Provide the [x, y] coordinate of the cell's center where the given text is located.  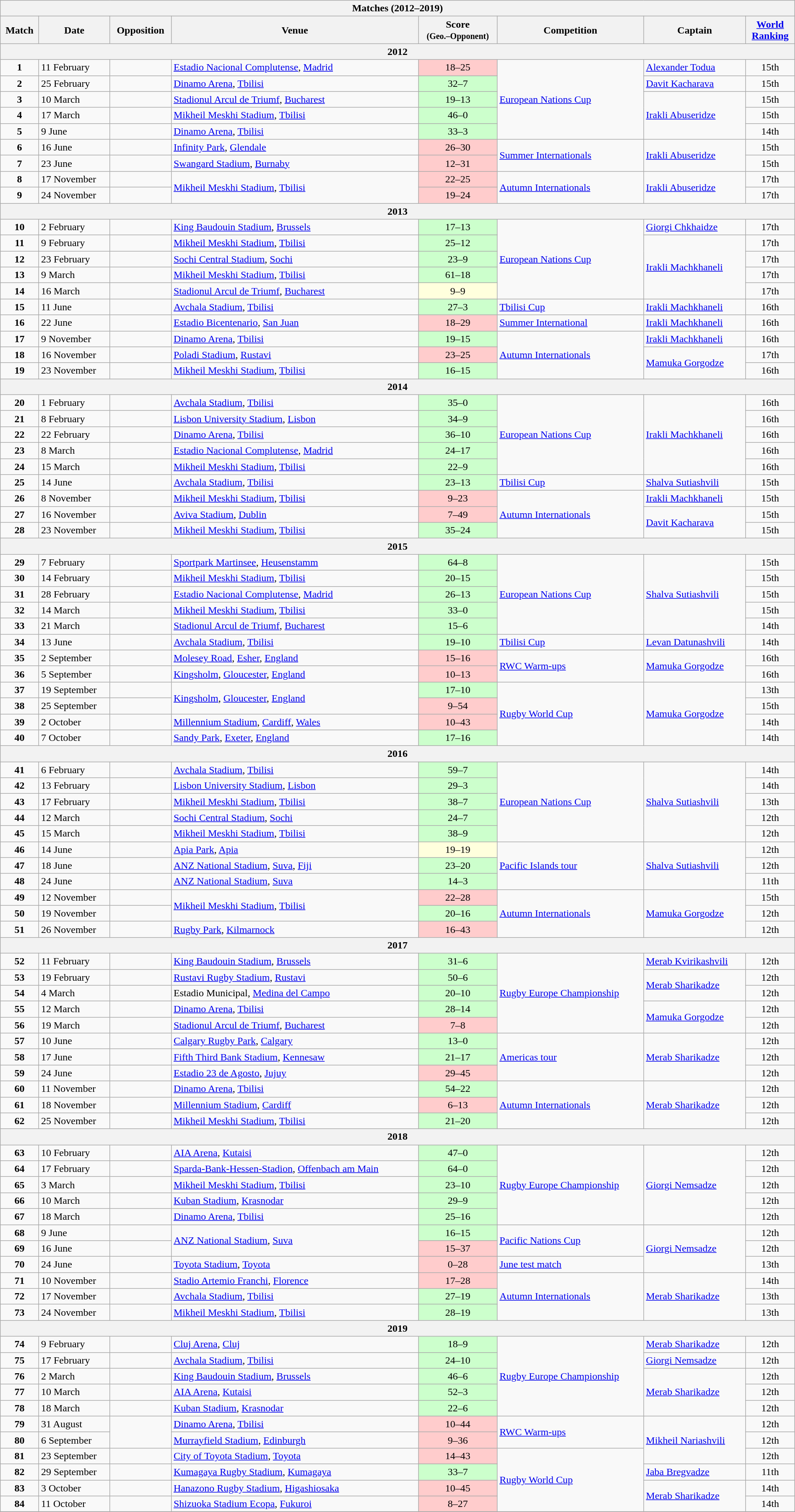
64–0 [458, 1169]
51 [20, 929]
7–49 [458, 514]
25 November [74, 1121]
Pacific Nations Cup [570, 1240]
7 October [74, 738]
Fifth Third Bank Stadium, Kennesaw [294, 1057]
16–43 [458, 929]
4 [20, 115]
83 [20, 1488]
18–29 [458, 323]
46 [20, 850]
14 March [74, 610]
Matches (2012–2019) [397, 8]
82 [20, 1472]
80 [20, 1440]
69 [20, 1249]
45 [20, 834]
21 March [74, 626]
Score(Geo.–Opponent) [458, 30]
43 [20, 802]
6 September [74, 1440]
46–0 [458, 115]
52 [20, 961]
79 [20, 1424]
24–10 [458, 1360]
28–14 [458, 1009]
72 [20, 1296]
Rugby Park, Kilmarnock [294, 929]
64 [20, 1169]
19 November [74, 913]
25 [20, 483]
23–9 [458, 259]
23 September [74, 1456]
Molesey Road, Esher, England [294, 658]
Hanazono Rugby Stadium, Higashiosaka [294, 1488]
Jaba Bregvadze [694, 1472]
25 September [74, 706]
29 [20, 562]
23–25 [458, 355]
Sparda-Bank-Hessen-Stadion, Offenbach am Main [294, 1169]
19 February [74, 977]
34 [20, 642]
13–0 [458, 1041]
19 March [74, 1025]
32–7 [458, 83]
14–3 [458, 881]
15 [20, 307]
2 February [74, 227]
23–20 [458, 865]
65 [20, 1185]
81 [20, 1456]
19–15 [458, 339]
23–10 [458, 1185]
Infinity Park, Glendale [294, 147]
48 [20, 881]
23 February [74, 259]
2 [20, 83]
Giorgi Chkhaidze [694, 227]
15–37 [458, 1249]
68 [20, 1232]
Cluj Arena, Cluj [294, 1344]
17–28 [458, 1281]
2014 [397, 387]
38–7 [458, 802]
24–7 [458, 818]
74 [20, 1344]
58 [20, 1057]
19 September [74, 690]
22–9 [458, 467]
Murrayfield Stadium, Edinburgh [294, 1440]
19–13 [458, 99]
12–31 [458, 163]
9–36 [458, 1440]
8 February [74, 418]
38 [20, 706]
29–3 [458, 786]
17 [20, 339]
29–45 [458, 1073]
Shizuoka Stadium Ecopa, Fukuroi [294, 1504]
78 [20, 1408]
57 [20, 1041]
Apia Park, Apia [294, 850]
24–17 [458, 450]
20 [20, 403]
54 [20, 993]
10 June [74, 1041]
26–13 [458, 594]
41 [20, 770]
Mikheil Nariashvili [694, 1440]
Millennium Stadium, Cardiff [294, 1105]
Poladi Stadium, Rustavi [294, 355]
Sportpark Martinsee, Heusenstamm [294, 562]
ANZ National Stadium, Suva, Fiji [294, 865]
10–45 [458, 1488]
5 [20, 131]
34–9 [458, 418]
11 [20, 243]
24 [20, 467]
6 February [74, 770]
16 [20, 323]
2015 [397, 546]
54–22 [458, 1089]
10–13 [458, 674]
28–19 [458, 1312]
Stadio Artemio Franchi, Florence [294, 1281]
9–54 [458, 706]
27 [20, 514]
77 [20, 1392]
City of Toyota Stadium, Toyota [294, 1456]
33–0 [458, 610]
31 August [74, 1424]
10 [20, 227]
1 February [74, 403]
9–9 [458, 291]
2019 [397, 1328]
3 March [74, 1185]
29 September [74, 1472]
28 [20, 530]
64–8 [458, 562]
8 March [74, 450]
8 [20, 179]
2017 [397, 945]
13 June [74, 642]
Levan Datunashvili [694, 642]
2013 [397, 211]
17 March [74, 115]
Summer International [570, 323]
22–6 [458, 1408]
29–9 [458, 1200]
6 [20, 147]
Match [20, 30]
42 [20, 786]
4 March [74, 993]
26 November [74, 929]
12 November [74, 897]
27–19 [458, 1296]
40 [20, 738]
35–0 [458, 403]
7–8 [458, 1025]
75 [20, 1360]
50–6 [458, 977]
33–7 [458, 1472]
Kumagaya Rugby Stadium, Kumagaya [294, 1472]
Millennium Stadium, Cardiff, Wales [294, 722]
3 [20, 99]
2016 [397, 754]
Calgary Rugby Park, Calgary [294, 1041]
Competition [570, 30]
55 [20, 1009]
50 [20, 913]
37 [20, 690]
27–3 [458, 307]
26–30 [458, 147]
12 [20, 259]
73 [20, 1312]
Pacific Islands tour [570, 865]
44 [20, 818]
World Ranking [770, 30]
8 November [74, 499]
18 [20, 355]
53 [20, 977]
35 [20, 658]
19–10 [458, 642]
Rustavi Rugby Stadium, Rustavi [294, 977]
30 [20, 578]
2 September [74, 658]
60 [20, 1089]
20–15 [458, 578]
21 [20, 418]
20–16 [458, 913]
9–23 [458, 499]
23 June [74, 163]
25 February [74, 83]
Toyota Stadium, Toyota [294, 1265]
Americas tour [570, 1057]
Estadio Municipal, Medina del Campo [294, 993]
18 November [74, 1105]
15–6 [458, 626]
70 [20, 1265]
11 November [74, 1089]
5 September [74, 674]
62 [20, 1121]
19–19 [458, 850]
56 [20, 1025]
35–24 [458, 530]
1 [20, 68]
33–3 [458, 131]
6–13 [458, 1105]
61 [20, 1105]
2012 [397, 52]
22–28 [458, 897]
22 [20, 434]
17–10 [458, 690]
11 June [74, 307]
Swangard Stadium, Burnaby [294, 163]
18–25 [458, 68]
15–16 [458, 658]
32 [20, 610]
18–9 [458, 1344]
14 February [74, 578]
36 [20, 674]
13 February [74, 786]
9 [20, 195]
Summer Internationals [570, 155]
21–17 [458, 1057]
3 October [74, 1488]
33 [20, 626]
10–44 [458, 1424]
26 [20, 499]
23–13 [458, 483]
19–24 [458, 195]
Estadio Bicentenario, San Juan [294, 323]
25–12 [458, 243]
59–7 [458, 770]
Aviva Stadium, Dublin [294, 514]
17–13 [458, 227]
2 October [74, 722]
17–16 [458, 738]
2 March [74, 1376]
Estadio 23 de Agosto, Jujuy [294, 1073]
16 March [74, 291]
22 February [74, 434]
Date [74, 30]
9 March [74, 275]
18 June [74, 865]
10 November [74, 1281]
Alexander Todua [694, 68]
84 [20, 1504]
67 [20, 1216]
14–43 [458, 1456]
38–9 [458, 834]
0–28 [458, 1265]
47 [20, 865]
14 [20, 291]
9 November [74, 339]
52–3 [458, 1392]
20–10 [458, 993]
22 June [74, 323]
61–18 [458, 275]
10–43 [458, 722]
71 [20, 1281]
19 [20, 371]
49 [20, 897]
Venue [294, 30]
23 [20, 450]
7 February [74, 562]
36–10 [458, 434]
47–0 [458, 1153]
June test match [570, 1265]
13 [20, 275]
Merab Kvirikashvili [694, 961]
66 [20, 1200]
28 February [74, 594]
59 [20, 1073]
Sandy Park, Exeter, England [294, 738]
Opposition [141, 30]
11 October [74, 1504]
7 [20, 163]
10 February [74, 1153]
8–27 [458, 1504]
31 [20, 594]
22–25 [458, 179]
31–6 [458, 961]
2018 [397, 1137]
76 [20, 1376]
Captain [694, 30]
46–6 [458, 1376]
25–16 [458, 1216]
63 [20, 1153]
21–20 [458, 1121]
17 June [74, 1057]
39 [20, 722]
